Scan for the cell matching the given text and deliver its [x, y] coordinate at center. 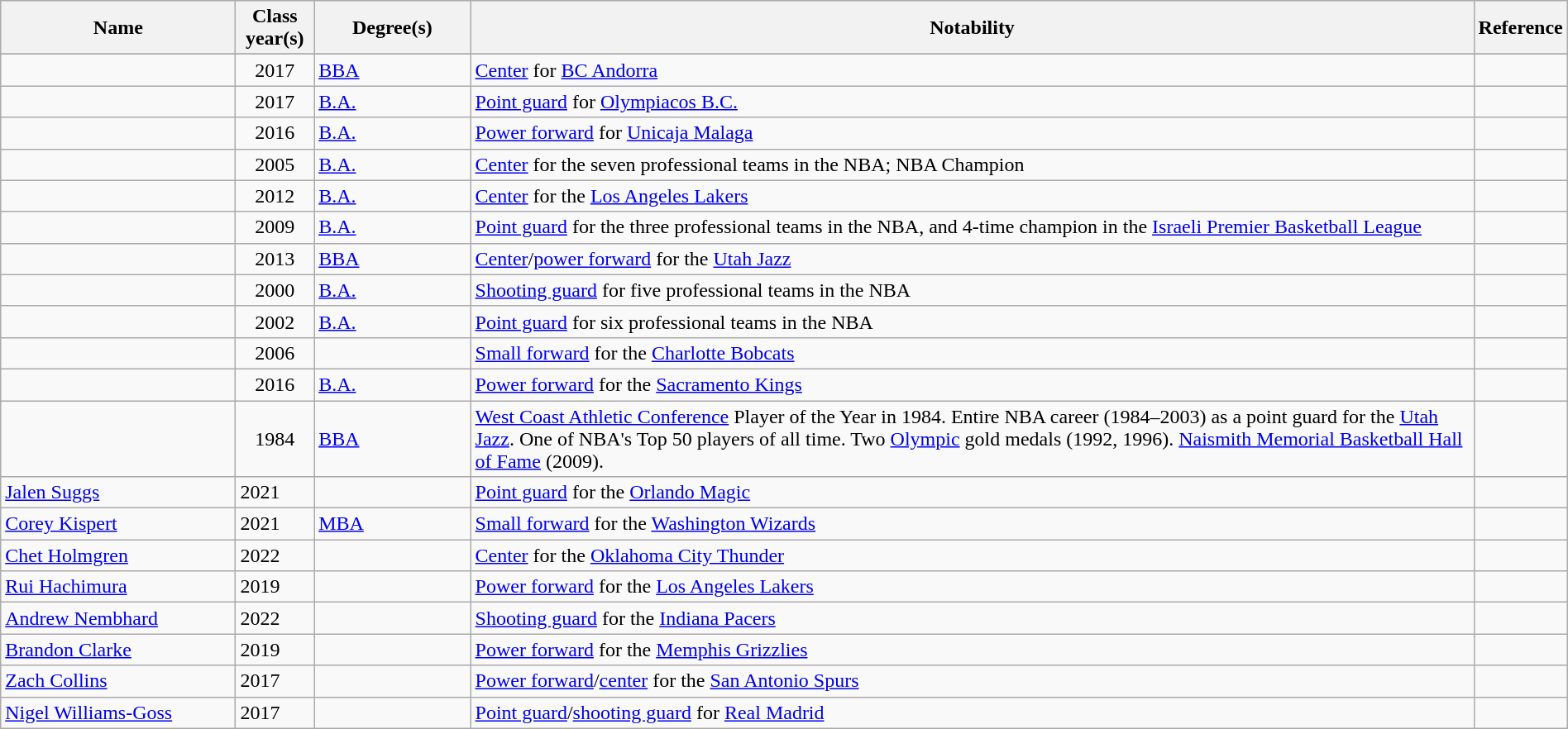
Name [118, 28]
MBA [392, 524]
Center for the seven professional teams in the NBA; NBA Champion [973, 164]
Point guard for Olympiacos B.C. [973, 102]
Nigel Williams-Goss [118, 712]
Point guard for the three professional teams in the NBA, and 4-time champion in the Israeli Premier Basketball League [973, 227]
Point guard for six professional teams in the NBA [973, 322]
Degree(s) [392, 28]
2009 [275, 227]
Center/power forward for the Utah Jazz [973, 259]
2002 [275, 322]
Chet Holmgren [118, 555]
Zach Collins [118, 681]
Point guard/shooting guard for Real Madrid [973, 712]
Reference [1520, 28]
Brandon Clarke [118, 650]
Power forward for the Sacramento Kings [973, 384]
Center for BC Andorra [973, 70]
2012 [275, 196]
Jalen Suggs [118, 493]
Corey Kispert [118, 524]
Rui Hachimura [118, 587]
Shooting guard for five professional teams in the NBA [973, 290]
Andrew Nembhard [118, 618]
Power forward/center for the San Antonio Spurs [973, 681]
Center for the Oklahoma City Thunder [973, 555]
Shooting guard for the Indiana Pacers [973, 618]
2005 [275, 164]
Small forward for the Charlotte Bobcats [973, 353]
Power forward for the Los Angeles Lakers [973, 587]
Class year(s) [275, 28]
1984 [275, 438]
2013 [275, 259]
Notability [973, 28]
2006 [275, 353]
Point guard for the Orlando Magic [973, 493]
Small forward for the Washington Wizards [973, 524]
Center for the Los Angeles Lakers [973, 196]
2000 [275, 290]
Power forward for the Memphis Grizzlies [973, 650]
Power forward for Unicaja Malaga [973, 133]
